Return the [X, Y] coordinate for the center point of the cell that contains the specified text.  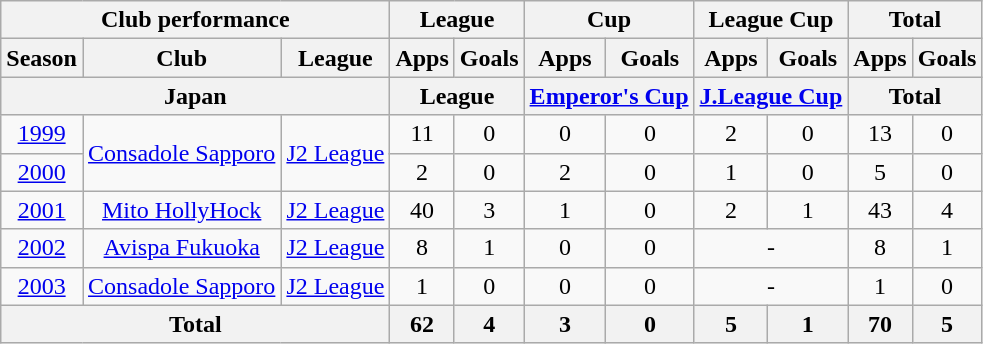
Club [181, 58]
2001 [42, 210]
13 [880, 134]
43 [880, 210]
Japan [196, 96]
Cup [609, 20]
62 [422, 324]
Mito HollyHock [181, 210]
11 [422, 134]
Season [42, 58]
70 [880, 324]
2000 [42, 172]
J.League Cup [771, 96]
Club performance [196, 20]
Avispa Fukuoka [181, 248]
2002 [42, 248]
Emperor's Cup [609, 96]
40 [422, 210]
2003 [42, 286]
League Cup [771, 20]
1999 [42, 134]
